Capture the cell that displays the provided text and extract its (x, y) central coordinate. 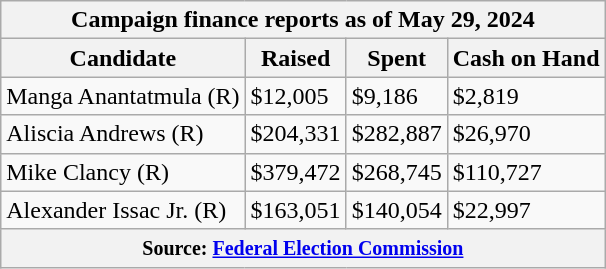
$12,005 (296, 96)
$282,887 (396, 134)
$268,745 (396, 172)
Mike Clancy (R) (123, 172)
$22,997 (526, 210)
$2,819 (526, 96)
$379,472 (296, 172)
$9,186 (396, 96)
Raised (296, 58)
Campaign finance reports as of May 29, 2024 (303, 20)
$140,054 (396, 210)
Candidate (123, 58)
Manga Anantatmula (R) (123, 96)
Spent (396, 58)
$110,727 (526, 172)
$204,331 (296, 134)
Source: Federal Election Commission (303, 248)
Alexander Issac Jr. (R) (123, 210)
$26,970 (526, 134)
Aliscia Andrews (R) (123, 134)
Cash on Hand (526, 58)
$163,051 (296, 210)
